Locate the cell with the specified text and output its (X, Y) center coordinate. 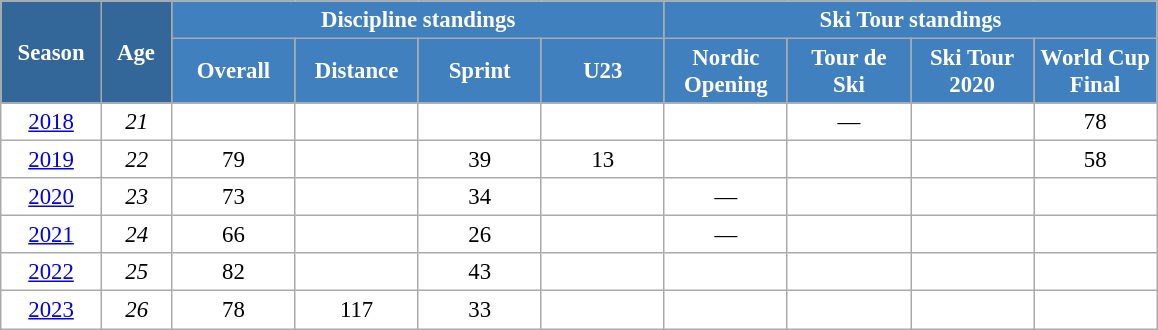
NordicOpening (726, 72)
World CupFinal (1096, 72)
82 (234, 273)
66 (234, 235)
33 (480, 310)
U23 (602, 72)
39 (480, 160)
2019 (52, 160)
2018 (52, 122)
2022 (52, 273)
Age (136, 52)
2020 (52, 197)
73 (234, 197)
Distance (356, 72)
Ski Tour2020 (972, 72)
Discipline standings (418, 20)
25 (136, 273)
58 (1096, 160)
2023 (52, 310)
Ski Tour standings (910, 20)
22 (136, 160)
23 (136, 197)
Overall (234, 72)
Season (52, 52)
79 (234, 160)
Sprint (480, 72)
13 (602, 160)
34 (480, 197)
117 (356, 310)
43 (480, 273)
2021 (52, 235)
Tour deSki (848, 72)
21 (136, 122)
24 (136, 235)
